Provide the [X, Y] coordinate of the cell's center where the given text is located.  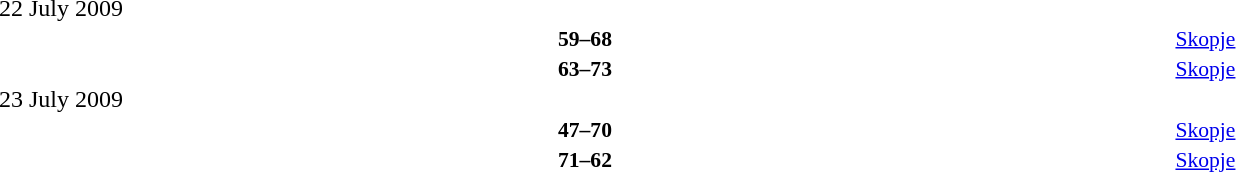
47–70 [584, 130]
63–73 [584, 68]
59–68 [584, 38]
